Capture the cell that displays the provided text and extract its [X, Y] central coordinate. 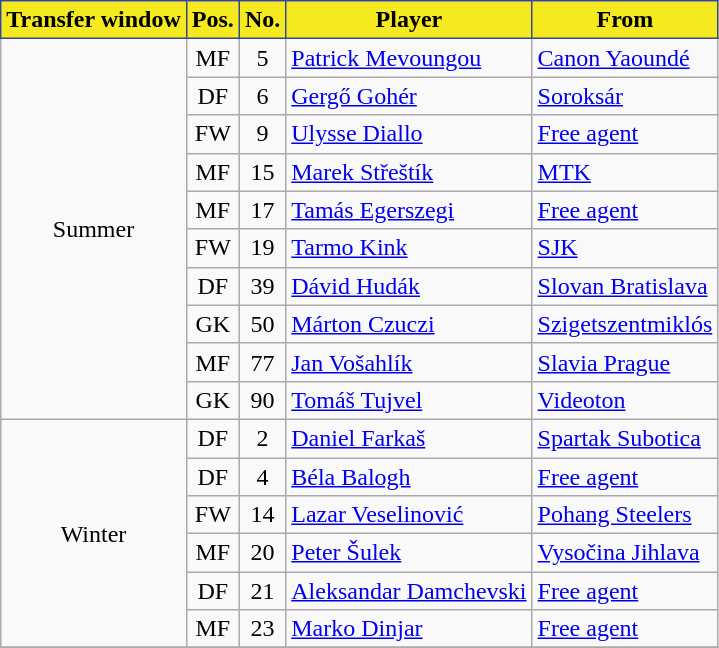
MTK [625, 172]
15 [262, 172]
17 [262, 210]
5 [262, 58]
Winter [94, 533]
Szigetszentmiklós [625, 324]
Soroksár [625, 96]
SJK [625, 248]
Tarmo Kink [409, 248]
From [625, 20]
Lazar Veselinović [409, 515]
39 [262, 286]
Slovan Bratislava [625, 286]
Márton Czuczi [409, 324]
9 [262, 134]
14 [262, 515]
50 [262, 324]
Tomáš Tujvel [409, 400]
Vysočina Jihlava [625, 553]
23 [262, 629]
Aleksandar Damchevski [409, 591]
Jan Vošahlík [409, 362]
6 [262, 96]
Daniel Farkaš [409, 438]
21 [262, 591]
Summer [94, 230]
Ulysse Diallo [409, 134]
Béla Balogh [409, 477]
Pos. [212, 20]
Marko Dinjar [409, 629]
Transfer window [94, 20]
Slavia Prague [625, 362]
Player [409, 20]
Dávid Hudák [409, 286]
Peter Šulek [409, 553]
Spartak Subotica [625, 438]
Gergő Gohér [409, 96]
No. [262, 20]
20 [262, 553]
Canon Yaoundé [625, 58]
4 [262, 477]
19 [262, 248]
Videoton [625, 400]
Marek Střeštík [409, 172]
90 [262, 400]
Tamás Egerszegi [409, 210]
Patrick Mevoungou [409, 58]
77 [262, 362]
2 [262, 438]
Pohang Steelers [625, 515]
